Capture the cell that displays the provided text and extract its [X, Y] central coordinate. 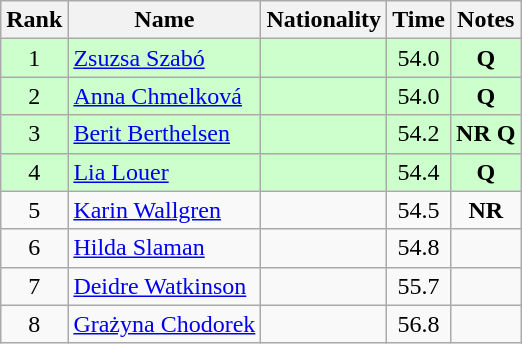
Notes [486, 20]
Grażyna Chodorek [164, 324]
Name [164, 20]
Hilda Slaman [164, 248]
3 [34, 134]
NR Q [486, 134]
Nationality [324, 20]
Anna Chmelková [164, 96]
Lia Louer [164, 172]
56.8 [419, 324]
55.7 [419, 286]
2 [34, 96]
54.2 [419, 134]
5 [34, 210]
Zsuzsa Szabó [164, 58]
54.4 [419, 172]
6 [34, 248]
Karin Wallgren [164, 210]
7 [34, 286]
4 [34, 172]
54.5 [419, 210]
Berit Berthelsen [164, 134]
Time [419, 20]
1 [34, 58]
8 [34, 324]
Rank [34, 20]
Deidre Watkinson [164, 286]
54.8 [419, 248]
NR [486, 210]
